Return the (X, Y) coordinate for the center point of the cell that contains the specified text.  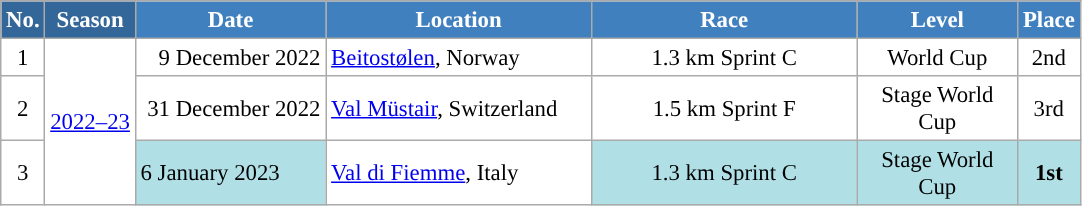
Val di Fiemme, Italy (459, 174)
31 December 2022 (230, 108)
Date (230, 20)
Level (938, 20)
3 (23, 174)
1 (23, 58)
Val Müstair, Switzerland (459, 108)
No. (23, 20)
6 January 2023 (230, 174)
3rd (1049, 108)
Race (724, 20)
Season (90, 20)
Place (1049, 20)
2 (23, 108)
Beitostølen, Norway (459, 58)
1st (1049, 174)
2nd (1049, 58)
2022–23 (90, 122)
1.5 km Sprint F (724, 108)
Location (459, 20)
World Cup (938, 58)
9 December 2022 (230, 58)
